Output the [x, y] coordinate of the center of the cell containing the given text.  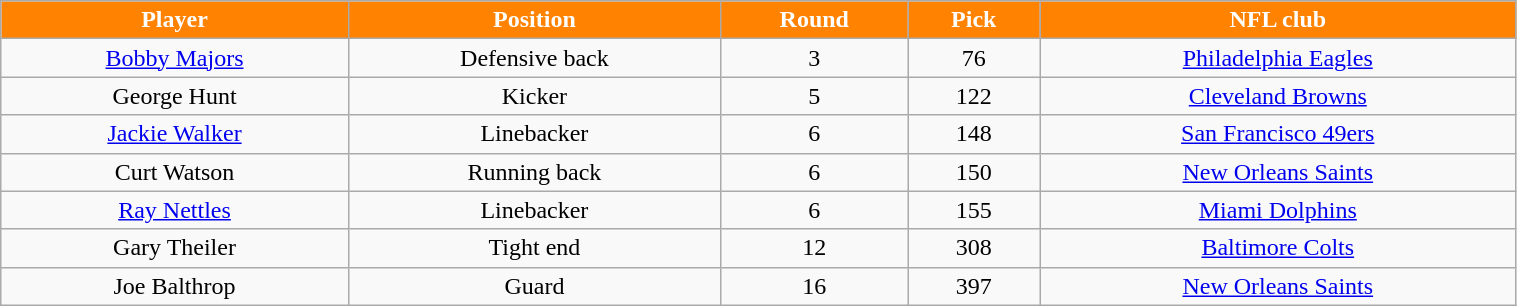
148 [974, 134]
Round [815, 20]
76 [974, 58]
Player [175, 20]
122 [974, 96]
Baltimore Colts [1278, 248]
Pick [974, 20]
NFL club [1278, 20]
12 [815, 248]
Tight end [534, 248]
Position [534, 20]
Curt Watson [175, 172]
5 [815, 96]
Ray Nettles [175, 210]
Philadelphia Eagles [1278, 58]
Bobby Majors [175, 58]
George Hunt [175, 96]
Defensive back [534, 58]
Miami Dolphins [1278, 210]
Cleveland Browns [1278, 96]
San Francisco 49ers [1278, 134]
Joe Balthrop [175, 286]
308 [974, 248]
Running back [534, 172]
397 [974, 286]
16 [815, 286]
150 [974, 172]
155 [974, 210]
Gary Theiler [175, 248]
Jackie Walker [175, 134]
Guard [534, 286]
Kicker [534, 96]
3 [815, 58]
